Pinpoint the cell where the given text exists, returning its [x, y] midpoint coordinate. 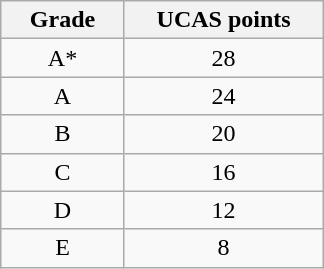
A* [63, 58]
B [63, 134]
E [63, 248]
A [63, 96]
Grade [63, 20]
20 [224, 134]
8 [224, 248]
12 [224, 210]
C [63, 172]
16 [224, 172]
28 [224, 58]
24 [224, 96]
D [63, 210]
UCAS points [224, 20]
